Return the [X, Y] coordinate for the center point of the cell that contains the specified text.  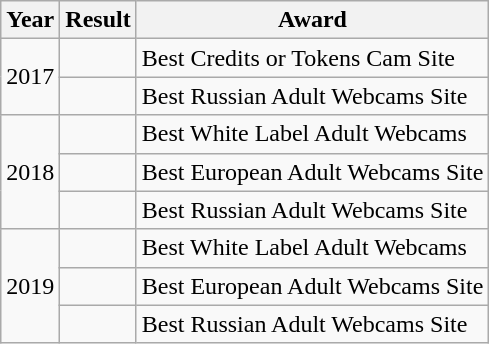
Best Credits or Tokens Cam Site [312, 58]
2019 [30, 286]
Award [312, 20]
2017 [30, 77]
Year [30, 20]
Result [98, 20]
2018 [30, 172]
